Find where the given text appears and provide that cell's center as [X, Y] coordinate. 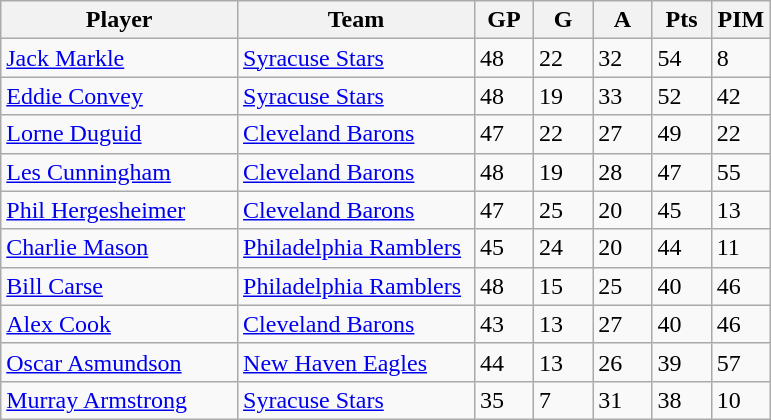
Team [356, 20]
52 [682, 96]
31 [622, 400]
43 [504, 324]
Charlie Mason [120, 248]
Alex Cook [120, 324]
10 [740, 400]
11 [740, 248]
Bill Carse [120, 286]
28 [622, 172]
57 [740, 362]
33 [622, 96]
39 [682, 362]
8 [740, 58]
Player [120, 20]
49 [682, 134]
Les Cunningham [120, 172]
PIM [740, 20]
32 [622, 58]
26 [622, 362]
7 [564, 400]
Jack Markle [120, 58]
38 [682, 400]
24 [564, 248]
54 [682, 58]
A [622, 20]
Phil Hergesheimer [120, 210]
Oscar Asmundson [120, 362]
GP [504, 20]
15 [564, 286]
Pts [682, 20]
42 [740, 96]
G [564, 20]
35 [504, 400]
New Haven Eagles [356, 362]
Murray Armstrong [120, 400]
55 [740, 172]
Eddie Convey [120, 96]
Lorne Duguid [120, 134]
